Find where the given text appears and provide that cell's center as (x, y) coordinate. 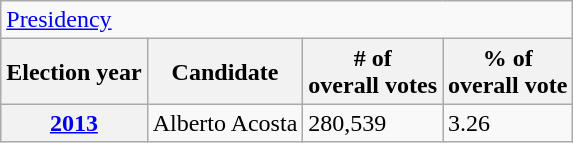
# ofoverall votes (373, 72)
280,539 (373, 123)
Presidency (287, 20)
% ofoverall vote (507, 72)
2013 (74, 123)
3.26 (507, 123)
Candidate (225, 72)
Election year (74, 72)
Alberto Acosta (225, 123)
